From the cell containing the given text, extract its center point as [X, Y] coordinate. 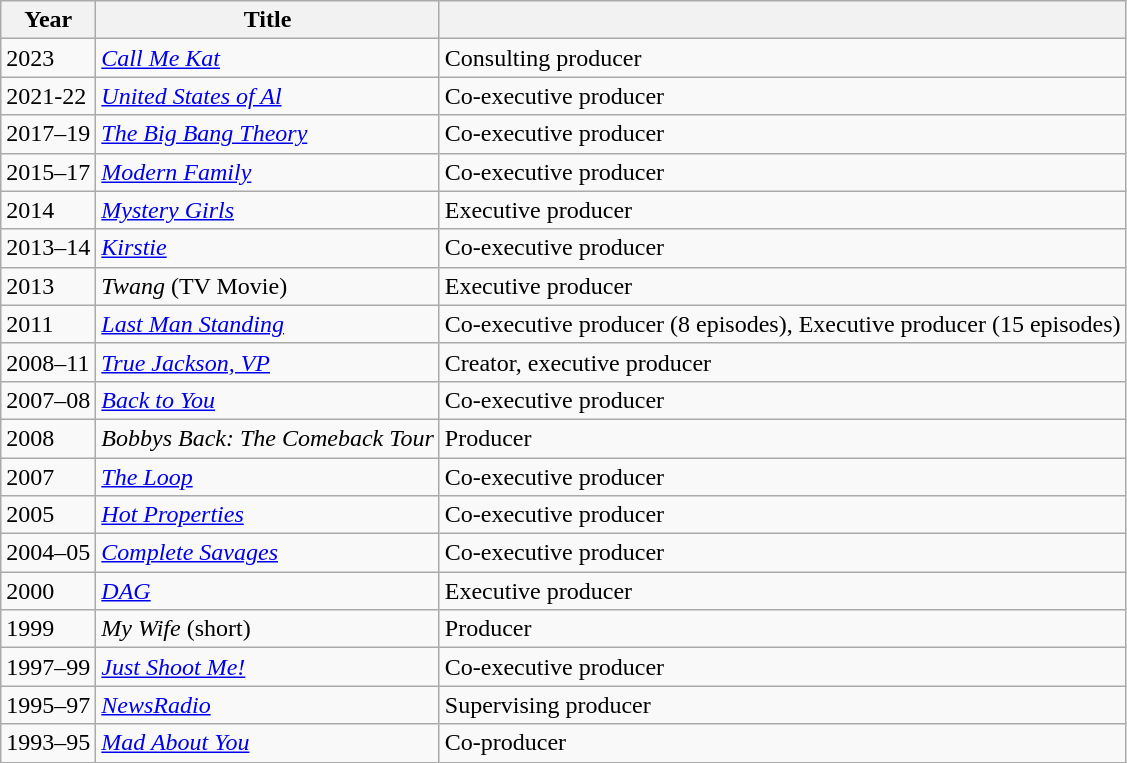
Mystery Girls [268, 210]
1999 [48, 629]
Co-executive producer (8 episodes), Executive producer (15 episodes) [782, 324]
Complete Savages [268, 553]
Last Man Standing [268, 324]
NewsRadio [268, 705]
Back to You [268, 400]
2023 [48, 58]
2017–19 [48, 134]
2005 [48, 515]
2014 [48, 210]
2007 [48, 477]
Hot Properties [268, 515]
DAG [268, 591]
The Loop [268, 477]
1995–97 [48, 705]
Supervising producer [782, 705]
Year [48, 20]
Call Me Kat [268, 58]
2011 [48, 324]
2008–11 [48, 362]
Kirstie [268, 248]
1993–95 [48, 743]
Modern Family [268, 172]
Bobbys Back: The Comeback Tour [268, 438]
Creator, executive producer [782, 362]
Co-producer [782, 743]
2004–05 [48, 553]
Mad About You [268, 743]
2021-22 [48, 96]
2007–08 [48, 400]
United States of Al [268, 96]
1997–99 [48, 667]
2000 [48, 591]
2013–14 [48, 248]
Twang (TV Movie) [268, 286]
Just Shoot Me! [268, 667]
2008 [48, 438]
True Jackson, VP [268, 362]
Consulting producer [782, 58]
The Big Bang Theory [268, 134]
My Wife (short) [268, 629]
Title [268, 20]
2015–17 [48, 172]
2013 [48, 286]
